Identify which cell holds the provided text, then report its (X, Y) central coordinate. 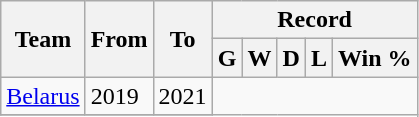
From (119, 39)
Belarus (43, 96)
D (291, 58)
G (227, 58)
2021 (182, 96)
W (260, 58)
Win % (374, 58)
Record (314, 20)
L (318, 58)
2019 (119, 96)
Team (43, 39)
To (182, 39)
